Capture the cell that displays the provided text and extract its [X, Y] central coordinate. 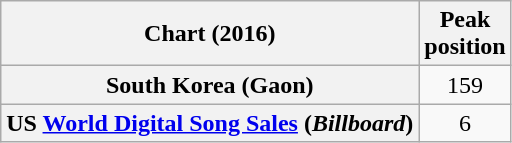
US World Digital Song Sales (Billboard) [210, 123]
6 [465, 123]
Chart (2016) [210, 34]
Peakposition [465, 34]
159 [465, 85]
South Korea (Gaon) [210, 85]
